Search for the cell housing the specified text and yield its (X, Y) center coordinate. 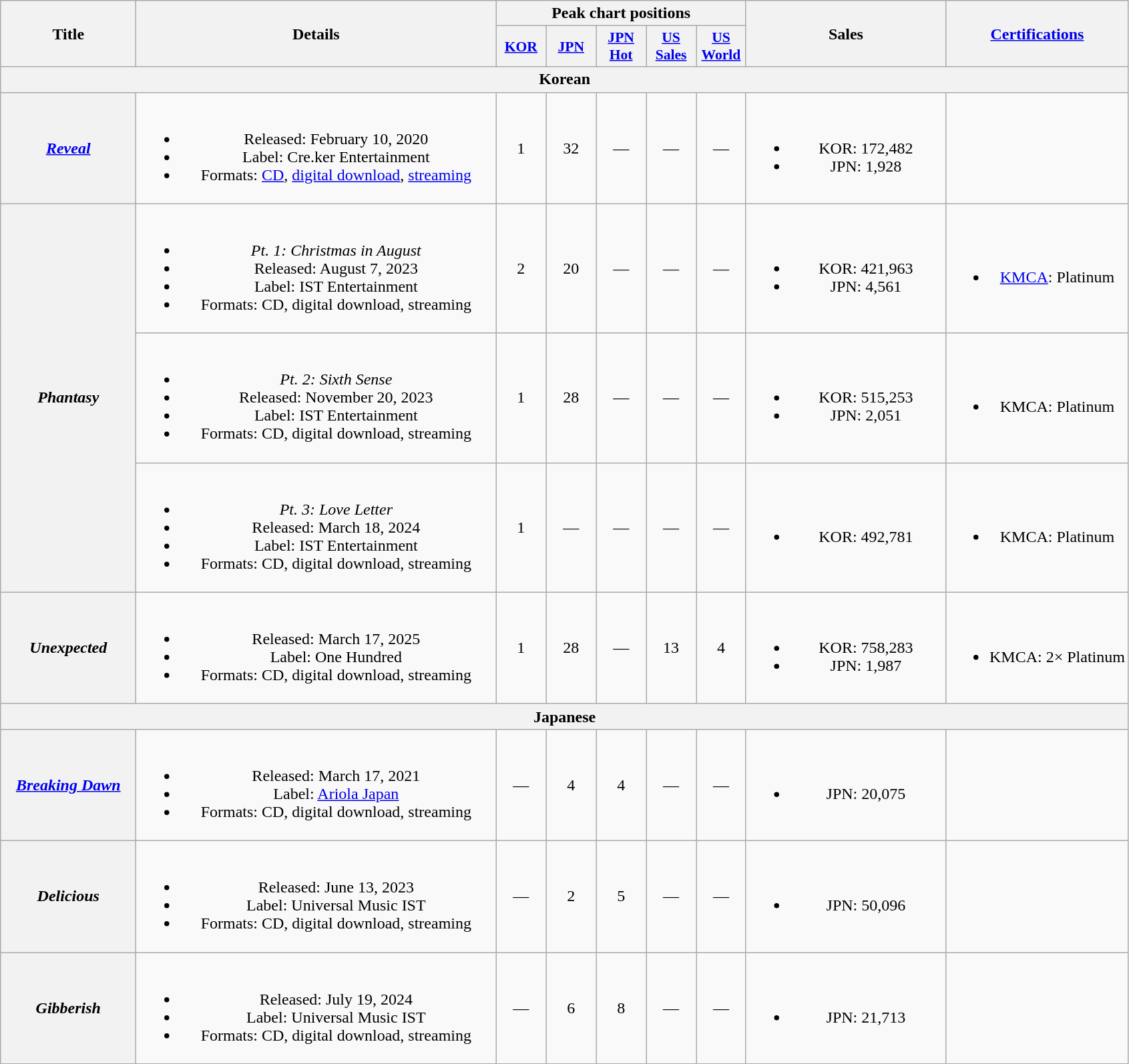
Phantasy (68, 398)
JPN: 50,096 (845, 896)
Gibberish (68, 1008)
Certifications (1037, 33)
13 (672, 647)
Details (316, 33)
Peak chart positions (621, 13)
JPN (572, 47)
Released: March 17, 2025Label: One HundredFormats: CD, digital download, streaming (316, 647)
Delicious (68, 896)
Unexpected (68, 647)
Pt. 3: Love LetterReleased: March 18, 2024Label: IST EntertainmentFormats: CD, digital download, streaming (316, 527)
32 (572, 148)
KOR: 515,253JPN: 2,051 (845, 398)
Sales (845, 33)
USSales (672, 47)
Title (68, 33)
KOR: 421,963JPN: 4,561 (845, 268)
USWorld (721, 47)
Reveal (68, 148)
Released: June 13, 2023Label: Universal Music ISTFormats: CD, digital download, streaming (316, 896)
JPN Hot (621, 47)
KOR: 492,781 (845, 527)
Pt. 1: Christmas in AugustReleased: August 7, 2023Label: IST EntertainmentFormats: CD, digital download, streaming (316, 268)
20 (572, 268)
6 (572, 1008)
Breaking Dawn (68, 785)
KOR (521, 47)
Released: July 19, 2024Label: Universal Music ISTFormats: CD, digital download, streaming (316, 1008)
Released: February 10, 2020Label: Cre.ker EntertainmentFormats: CD, digital download, streaming (316, 148)
JPN: 21,713 (845, 1008)
5 (621, 896)
Released: March 17, 2021Label: Ariola JapanFormats: CD, digital download, streaming (316, 785)
KOR: 172,482JPN: 1,928 (845, 148)
Korean (565, 79)
JPN: 20,075 (845, 785)
KOR: 758,283JPN: 1,987 (845, 647)
Pt. 2: Sixth SenseReleased: November 20, 2023Label: IST EntertainmentFormats: CD, digital download, streaming (316, 398)
8 (621, 1008)
Japanese (565, 716)
KMCA: 2× Platinum (1037, 647)
